Search for the cell housing the specified text and yield its (x, y) center coordinate. 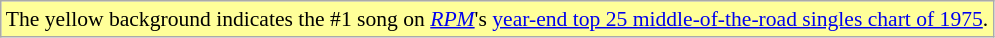
The yellow background indicates the #1 song on RPM's year-end top 25 middle-of-the-road singles chart of 1975. (498, 19)
